Return (x, y) of the center of cell containing provided text 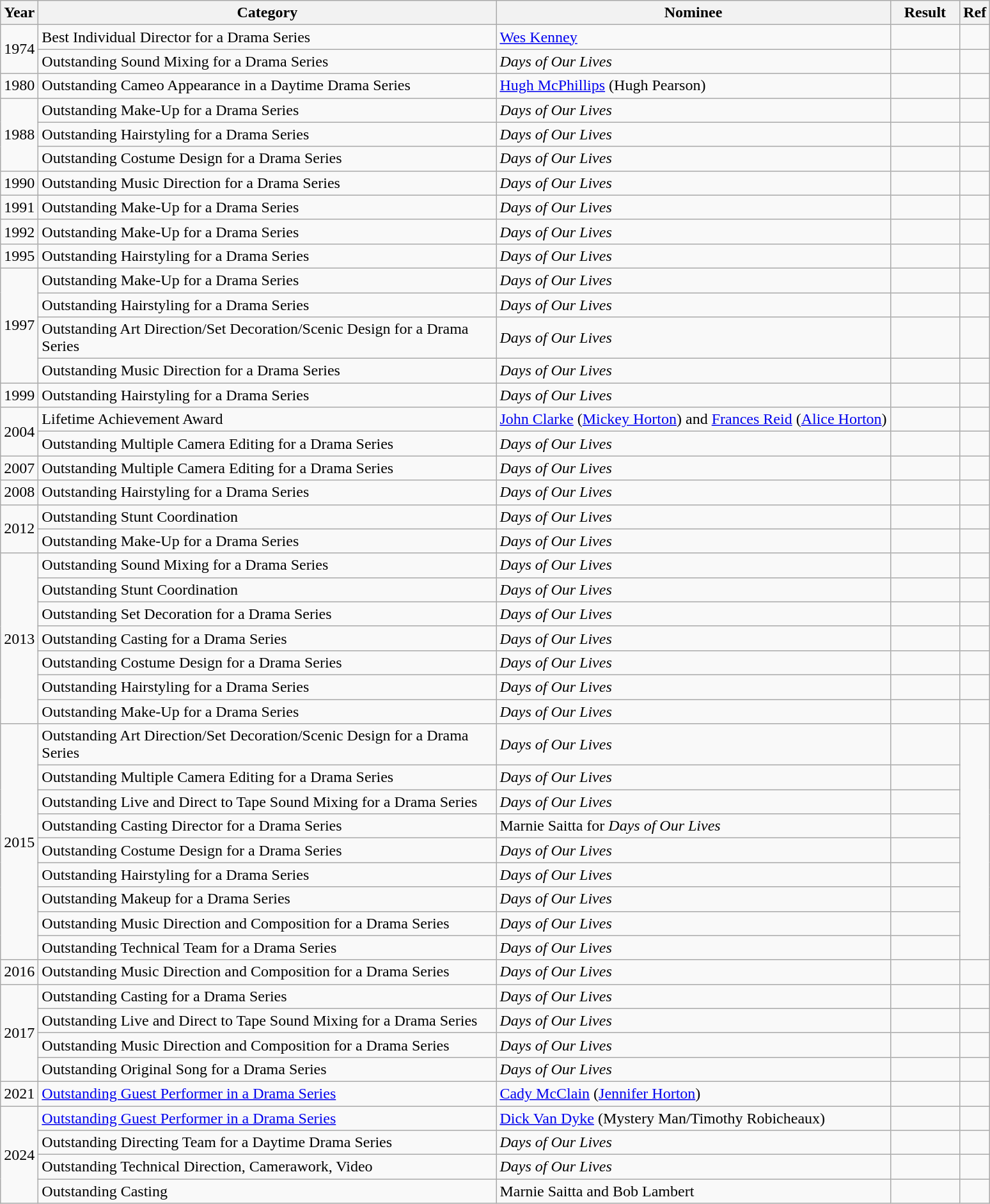
Year (19, 13)
2016 (19, 972)
Cady McClain (Jennifer Horton) (693, 1093)
1997 (19, 325)
2007 (19, 468)
Outstanding Original Song for a Drama Series (267, 1069)
2015 (19, 842)
Outstanding Casting Director for a Drama Series (267, 826)
Marnie Saitta and Bob Lambert (693, 1191)
Best Individual Director for a Drama Series (267, 37)
1999 (19, 395)
2013 (19, 638)
Outstanding Set Decoration for a Drama Series (267, 614)
Outstanding Technical Direction, Camerawork, Video (267, 1167)
1991 (19, 207)
Marnie Saitta for Days of Our Lives (693, 826)
Outstanding Directing Team for a Daytime Drama Series (267, 1143)
1988 (19, 134)
1974 (19, 49)
1992 (19, 231)
Category (267, 13)
Outstanding Casting (267, 1191)
2004 (19, 432)
Wes Kenney (693, 37)
1990 (19, 183)
John Clarke (Mickey Horton) and Frances Reid (Alice Horton) (693, 419)
Outstanding Technical Team for a Drama Series (267, 948)
2024 (19, 1155)
Outstanding Cameo Appearance in a Daytime Drama Series (267, 86)
Lifetime Achievement Award (267, 419)
Outstanding Makeup for a Drama Series (267, 899)
2017 (19, 1033)
Result (925, 13)
Hugh McPhillips (Hugh Pearson) (693, 86)
Dick Van Dyke (Mystery Man/Timothy Robicheaux) (693, 1118)
2012 (19, 529)
2021 (19, 1093)
1980 (19, 86)
1995 (19, 256)
Nominee (693, 13)
Ref (975, 13)
2008 (19, 492)
